Capture the cell that displays the provided text and extract its [x, y] central coordinate. 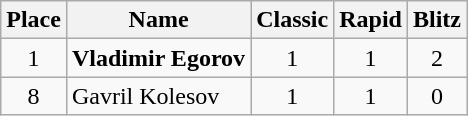
Blitz [436, 20]
Name [158, 20]
Classic [292, 20]
0 [436, 96]
2 [436, 58]
Place [34, 20]
Rapid [371, 20]
Vladimir Egorov [158, 58]
8 [34, 96]
Gavril Kolesov [158, 96]
